Extract the [x, y] coordinate from the center of the cell holding the provided text.  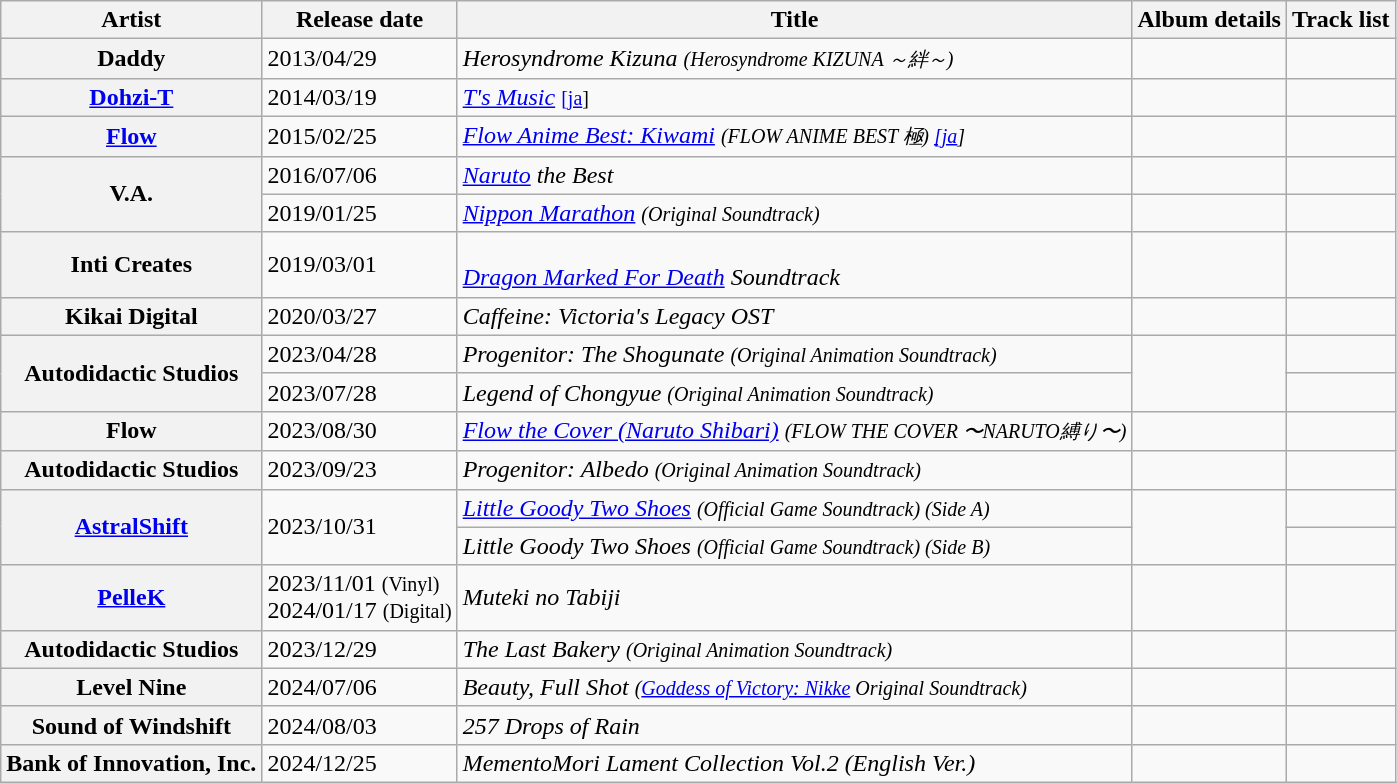
257 Drops of Rain [794, 725]
Little Goody Two Shoes (Official Game Soundtrack) (Side A) [794, 508]
PelleK [132, 598]
2024/08/03 [360, 725]
MementoMori Lament Collection Vol.2 (English Ver.) [794, 763]
2023/04/28 [360, 354]
2023/10/31 [360, 527]
Level Nine [132, 687]
Caffeine: Victoria's Legacy OST [794, 316]
2023/08/30 [360, 431]
Little Goody Two Shoes (Official Game Soundtrack) (Side B) [794, 546]
Dragon Marked For Death Soundtrack [794, 264]
Naruto the Best [794, 175]
Muteki no Tabiji [794, 598]
Bank of Innovation, Inc. [132, 763]
2014/03/19 [360, 97]
Flow the Cover (Naruto Shibari) (FLOW THE COVER 〜NARUTO縛り〜) [794, 431]
2023/07/28 [360, 392]
Daddy [132, 59]
AstralShift [132, 527]
2023/12/29 [360, 649]
V.A. [132, 194]
2016/07/06 [360, 175]
2019/03/01 [360, 264]
2019/01/25 [360, 213]
2023/11/01 (Vinyl)2024/01/17 (Digital) [360, 598]
Title [794, 20]
Inti Creates [132, 264]
Flow Anime Best: Kiwami (FLOW ANIME BEST 極) [ja] [794, 136]
Nippon Marathon (Original Soundtrack) [794, 213]
Release date [360, 20]
Dohzi-T [132, 97]
2024/07/06 [360, 687]
2013/04/29 [360, 59]
2023/09/23 [360, 470]
Progenitor: The Shogunate (Original Animation Soundtrack) [794, 354]
Artist [132, 20]
2024/12/25 [360, 763]
Track list [1340, 20]
The Last Bakery (Original Animation Soundtrack) [794, 649]
Kikai Digital [132, 316]
Beauty, Full Shot (Goddess of Victory: Nikke Original Soundtrack) [794, 687]
Album details [1209, 20]
Progenitor: Albedo (Original Animation Soundtrack) [794, 470]
Sound of Windshift [132, 725]
2020/03/27 [360, 316]
T's Music [ja] [794, 97]
Legend of Chongyue (Original Animation Soundtrack) [794, 392]
Herosyndrome Kizuna (Herosyndrome KIZUNA ～絆～) [794, 59]
2015/02/25 [360, 136]
